From the cell containing the given text, extract its center point as (X, Y) coordinate. 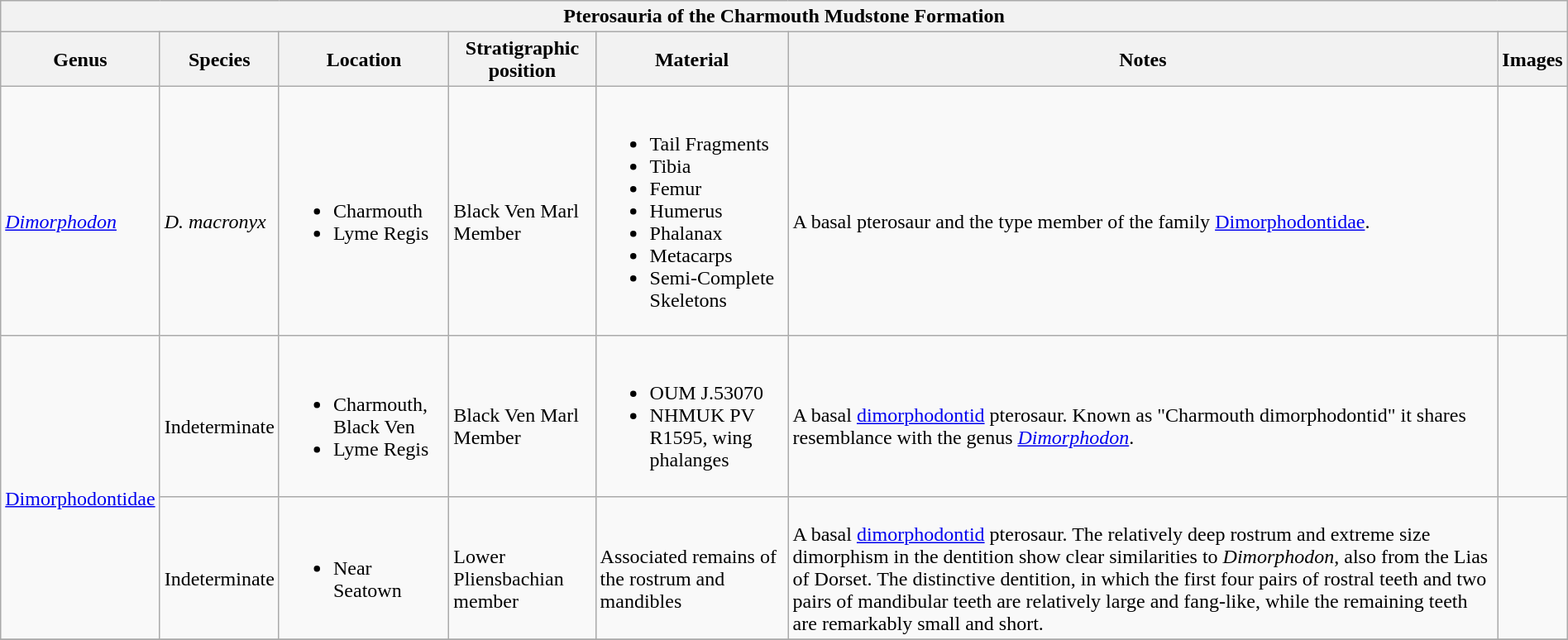
Associated remains of the rostrum and mandibles (691, 567)
A basal dimorphodontid pterosaur. Known as "Charmouth dimorphodontid" it shares resemblance with the genus Dimorphodon. (1143, 416)
Material (691, 60)
A basal pterosaur and the type member of the family Dimorphodontidae. (1143, 211)
Stratigraphic position (523, 60)
Dimorphodon (80, 211)
Genus (80, 60)
CharmouthLyme Regis (364, 211)
Pterosauria of the Charmouth Mudstone Formation (784, 17)
Images (1532, 60)
Notes (1143, 60)
D. macronyx (219, 211)
Tail FragmentsTibiaFemurHumerusPhalanaxMetacarpsSemi-Complete Skeletons (691, 211)
Charmouth, Black VenLyme Regis (364, 416)
Near Seatown (364, 567)
Species (219, 60)
Lower Pliensbachian member (523, 567)
OUM J.53070NHMUK PV R1595, wing phalanges (691, 416)
Location (364, 60)
Dimorphodontidae (80, 488)
